Search for the cell housing the specified text and yield its [x, y] center coordinate. 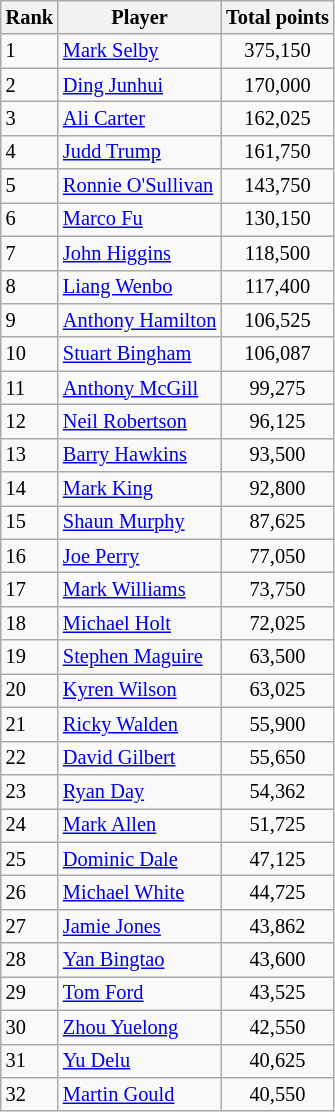
Neil Robertson [140, 421]
Tom Ford [140, 993]
63,500 [278, 657]
161,750 [278, 152]
Ronnie O'Sullivan [140, 186]
Michael Holt [140, 623]
106,087 [278, 354]
Jamie Jones [140, 926]
Stephen Maguire [140, 657]
14 [30, 489]
72,025 [278, 623]
47,125 [278, 859]
21 [30, 724]
4 [30, 152]
375,150 [278, 51]
Ding Junhui [140, 85]
Judd Trump [140, 152]
40,550 [278, 1094]
43,862 [278, 926]
Yan Bingtao [140, 960]
Total points [278, 17]
32 [30, 1094]
93,500 [278, 455]
130,150 [278, 219]
2 [30, 85]
30 [30, 1027]
40,625 [278, 1061]
25 [30, 859]
117,400 [278, 287]
55,650 [278, 758]
26 [30, 892]
7 [30, 253]
10 [30, 354]
Michael White [140, 892]
3 [30, 118]
Ryan Day [140, 791]
143,750 [278, 186]
27 [30, 926]
Zhou Yuelong [140, 1027]
Ricky Walden [140, 724]
22 [30, 758]
Rank [30, 17]
11 [30, 388]
23 [30, 791]
8 [30, 287]
96,125 [278, 421]
Shaun Murphy [140, 522]
1 [30, 51]
15 [30, 522]
87,625 [278, 522]
Anthony Hamilton [140, 320]
Joe Perry [140, 556]
24 [30, 825]
55,900 [278, 724]
170,000 [278, 85]
Mark King [140, 489]
29 [30, 993]
92,800 [278, 489]
David Gilbert [140, 758]
Stuart Bingham [140, 354]
Yu Delu [140, 1061]
77,050 [278, 556]
Barry Hawkins [140, 455]
54,362 [278, 791]
Dominic Dale [140, 859]
42,550 [278, 1027]
63,025 [278, 690]
106,525 [278, 320]
9 [30, 320]
28 [30, 960]
20 [30, 690]
Mark Williams [140, 589]
Anthony McGill [140, 388]
Mark Allen [140, 825]
Mark Selby [140, 51]
43,525 [278, 993]
Ali Carter [140, 118]
99,275 [278, 388]
19 [30, 657]
12 [30, 421]
73,750 [278, 589]
Player [140, 17]
Liang Wenbo [140, 287]
13 [30, 455]
6 [30, 219]
Kyren Wilson [140, 690]
John Higgins [140, 253]
16 [30, 556]
44,725 [278, 892]
43,600 [278, 960]
18 [30, 623]
5 [30, 186]
31 [30, 1061]
51,725 [278, 825]
118,500 [278, 253]
162,025 [278, 118]
Marco Fu [140, 219]
Martin Gould [140, 1094]
17 [30, 589]
